Capture the cell that displays the provided text and extract its (X, Y) central coordinate. 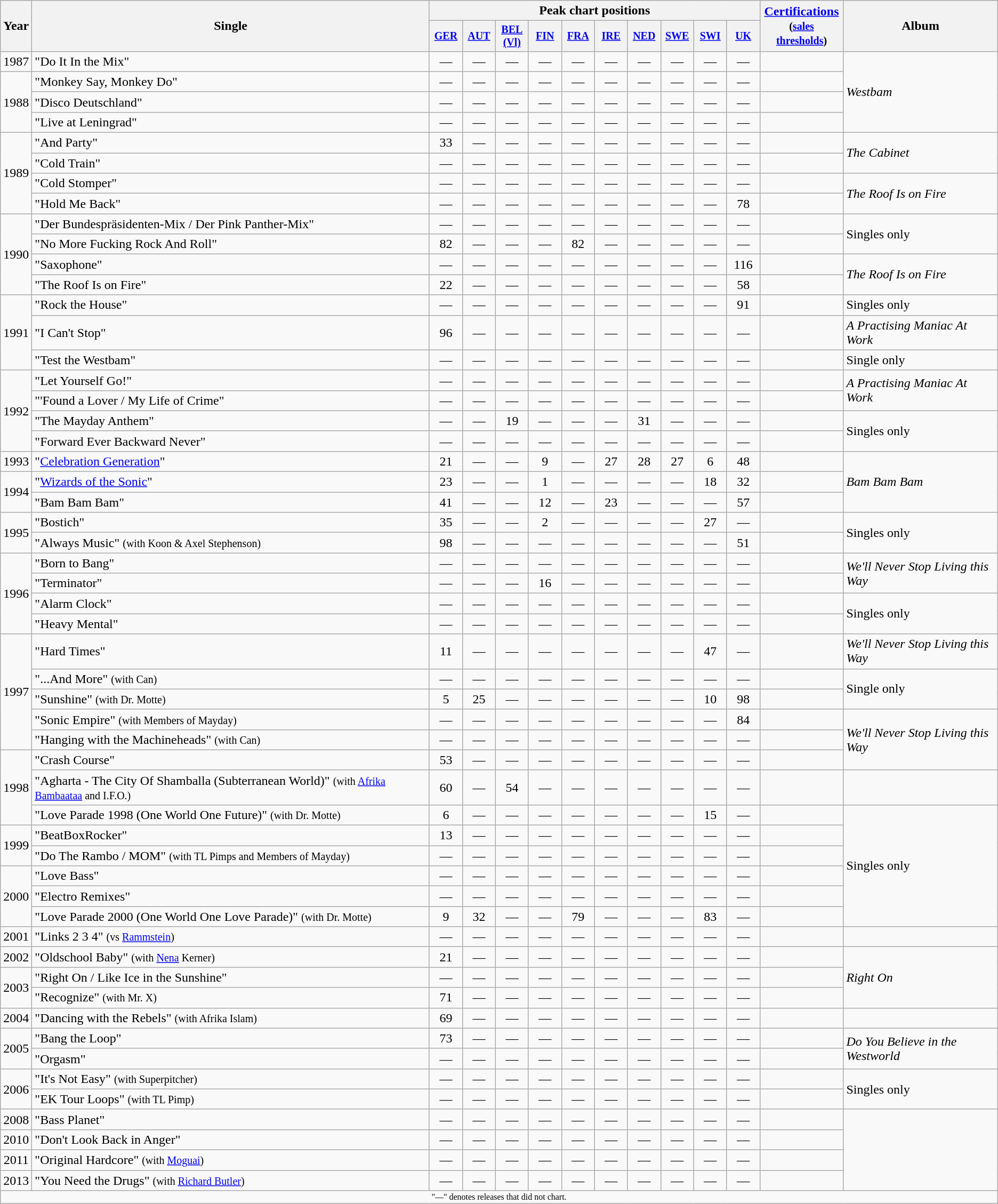
2011 (16, 1160)
Single (231, 26)
"You Need the Drugs" (with Richard Butler) (231, 1181)
73 (446, 1038)
91 (743, 305)
12 (545, 502)
IRE (611, 36)
"Bostich" (231, 523)
58 (743, 285)
"Love Parade 1998 (One World One Future)" (with Dr. Motte) (231, 815)
2001 (16, 937)
"Forward Ever Backward Never" (231, 441)
"Orgasm" (231, 1058)
"Hard Times" (231, 652)
1996 (16, 593)
Westbam (920, 92)
11 (446, 652)
2005 (16, 1048)
2000 (16, 896)
GER (446, 36)
"Links 2 3 4" (vs Rammstein) (231, 937)
2010 (16, 1139)
25 (479, 699)
"Original Hardcore" (with Moguai) (231, 1160)
"Live at Leningrad" (231, 122)
54 (512, 787)
"...And More" (with Can) (231, 679)
"Let Yourself Go!" (231, 380)
"Rock the House" (231, 305)
"Hold Me Back" (231, 204)
48 (743, 461)
"Bang the Loop" (231, 1038)
Peak chart positions (594, 11)
"Saxophone" (231, 264)
13 (446, 836)
Album (920, 26)
"Bam Bam Bam" (231, 502)
2008 (16, 1119)
AUT (479, 36)
51 (743, 543)
"Bass Planet" (231, 1119)
41 (446, 502)
2 (545, 523)
"No More Fucking Rock And Roll" (231, 244)
116 (743, 264)
"Heavy Mental" (231, 624)
Do You Believe in the Westworld (920, 1048)
2003 (16, 988)
"Always Music" (with Koon & Axel Stephenson) (231, 543)
"Sunshine" (with Dr. Motte) (231, 699)
"Love Bass" (231, 876)
Bam Bam Bam (920, 481)
"Hanging with the Machineheads" (with Can) (231, 740)
71 (446, 998)
"Test the Westbam" (231, 360)
"And Party" (231, 143)
57 (743, 502)
83 (710, 917)
"Terminator" (231, 583)
1989 (16, 173)
The Cabinet (920, 153)
FIN (545, 36)
78 (743, 204)
"Der Bundespräsidenten-Mix / Der Pink Panther-Mix" (231, 224)
"Dancing with the Rebels" (with Afrika Islam) (231, 1018)
19 (512, 421)
1998 (16, 787)
28 (644, 461)
"Disco Deutschland" (231, 102)
"The Mayday Anthem" (231, 421)
Right On (920, 977)
53 (446, 760)
UK (743, 36)
"Born to Bang" (231, 563)
"Recognize" (with Mr. X) (231, 998)
5 (446, 699)
SWI (710, 36)
31 (644, 421)
Year (16, 26)
35 (446, 523)
Certifications(sales thresholds) (802, 26)
1999 (16, 846)
1990 (16, 254)
1 (545, 482)
18 (710, 482)
84 (743, 719)
"EK Tour Loops" (with TL Pimp) (231, 1099)
1995 (16, 533)
1988 (16, 102)
NED (644, 36)
15 (710, 815)
"Sonic Empire" (with Members of Mayday) (231, 719)
"Crash Course" (231, 760)
"Oldschool Baby" (with Nena Kerner) (231, 957)
1987 (16, 61)
"Do The Rambo / MOM" (with TL Pimps and Members of Mayday) (231, 856)
10 (710, 699)
"—" denotes releases that did not chart. (499, 1197)
"Love Parade 2000 (One World One Love Parade)" (with Dr. Motte) (231, 917)
33 (446, 143)
"Cold Train" (231, 163)
1993 (16, 461)
"Cold Stomper" (231, 183)
22 (446, 285)
2004 (16, 1018)
69 (446, 1018)
"Electro Remixes" (231, 896)
"The Roof Is on Fire" (231, 285)
1991 (16, 333)
"I Can't Stop" (231, 333)
96 (446, 333)
FRA (578, 36)
2002 (16, 957)
BEL(Vl) (512, 36)
SWE (677, 36)
"Right On / Like Ice in the Sunshine" (231, 977)
"It's Not Easy" (with Superpitcher) (231, 1079)
"'Found a Lover / My Life of Crime" (231, 400)
1994 (16, 492)
"BeatBoxRocker" (231, 836)
1992 (16, 411)
"Monkey Say, Monkey Do" (231, 82)
"Alarm Clock" (231, 604)
79 (578, 917)
60 (446, 787)
"Agharta - The City Of Shamballa (Subterranean World)" (with Afrika Bambaataa and I.F.O.) (231, 787)
"Do It In the Mix" (231, 61)
1997 (16, 692)
"Celebration Generation" (231, 461)
"Don't Look Back in Anger" (231, 1139)
"Wizards of the Sonic" (231, 482)
2006 (16, 1089)
2013 (16, 1181)
16 (545, 583)
47 (710, 652)
